Capture the cell that displays the provided text and extract its (x, y) central coordinate. 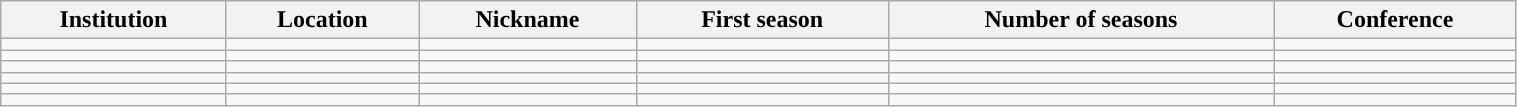
Location (322, 20)
Nickname (528, 20)
Conference (1395, 20)
First season (762, 20)
Number of seasons (1081, 20)
Institution (114, 20)
